Detect which cell encompasses the target text, then output its (X, Y) center coordinate. 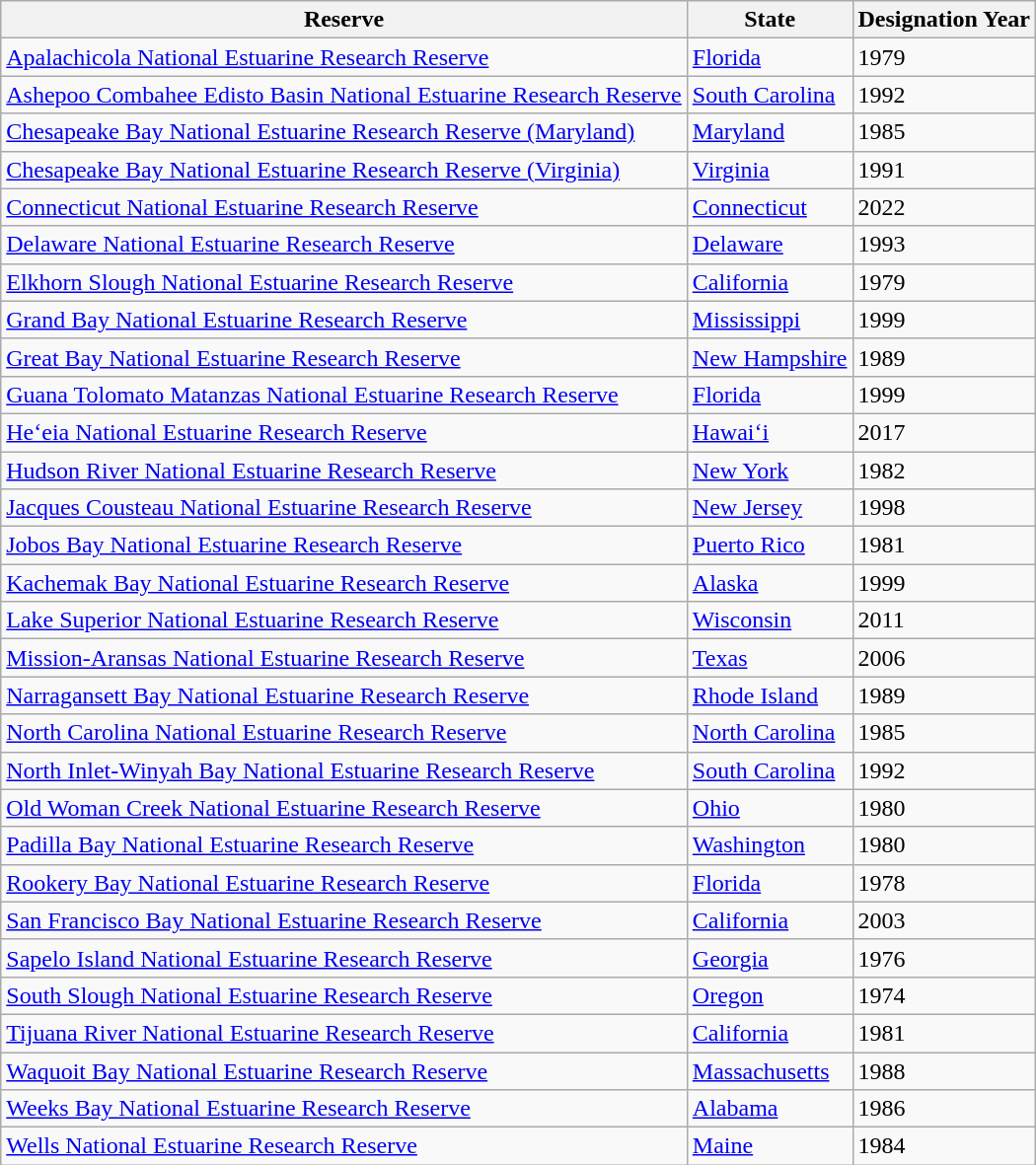
Delaware (770, 245)
Ohio (770, 808)
Puerto Rico (770, 546)
Mission-Aransas National Estuarine Research Reserve (344, 658)
Great Bay National Estuarine Research Reserve (344, 357)
Waquoit Bay National Estuarine Research Reserve (344, 1070)
Narragansett Bay National Estuarine Research Reserve (344, 695)
Sapelo Island National Estuarine Research Reserve (344, 958)
New Jersey (770, 508)
Wisconsin (770, 620)
1998 (944, 508)
2017 (944, 432)
Old Woman Creek National Estuarine Research Reserve (344, 808)
Oregon (770, 995)
Hudson River National Estuarine Research Reserve (344, 471)
Reserve (344, 20)
Guana Tolomato Matanzas National Estuarine Research Reserve (344, 395)
2011 (944, 620)
Ashepoo Combahee Edisto Basin National Estuarine Research Reserve (344, 95)
He‘eia National Estuarine Research Reserve (344, 432)
San Francisco Bay National Estuarine Research Reserve (344, 920)
Kachemak Bay National Estuarine Research Reserve (344, 583)
2022 (944, 207)
Tijuana River National Estuarine Research Reserve (344, 1033)
2003 (944, 920)
Rhode Island (770, 695)
Chesapeake Bay National Estuarine Research Reserve (Virginia) (344, 170)
1984 (944, 1146)
Connecticut National Estuarine Research Reserve (344, 207)
2006 (944, 658)
Lake Superior National Estuarine Research Reserve (344, 620)
Maryland (770, 132)
Hawai‘i (770, 432)
Rookery Bay National Estuarine Research Reserve (344, 883)
North Carolina (770, 733)
Weeks Bay National Estuarine Research Reserve (344, 1109)
North Inlet-Winyah Bay National Estuarine Research Reserve (344, 770)
Padilla Bay National Estuarine Research Reserve (344, 845)
Mississippi (770, 320)
Chesapeake Bay National Estuarine Research Reserve (Maryland) (344, 132)
Alaska (770, 583)
1982 (944, 471)
1978 (944, 883)
Wells National Estuarine Research Reserve (344, 1146)
South Slough National Estuarine Research Reserve (344, 995)
Alabama (770, 1109)
1986 (944, 1109)
Apalachicola National Estuarine Research Reserve (344, 57)
Massachusetts (770, 1070)
Virginia (770, 170)
Texas (770, 658)
New Hampshire (770, 357)
New York (770, 471)
State (770, 20)
Designation Year (944, 20)
Connecticut (770, 207)
Grand Bay National Estuarine Research Reserve (344, 320)
Elkhorn Slough National Estuarine Research Reserve (344, 282)
Jobos Bay National Estuarine Research Reserve (344, 546)
1976 (944, 958)
Jacques Cousteau National Estuarine Research Reserve (344, 508)
1974 (944, 995)
Maine (770, 1146)
North Carolina National Estuarine Research Reserve (344, 733)
Delaware National Estuarine Research Reserve (344, 245)
1993 (944, 245)
Washington (770, 845)
1991 (944, 170)
Georgia (770, 958)
1988 (944, 1070)
